Detect which cell encompasses the target text, then output its (x, y) center coordinate. 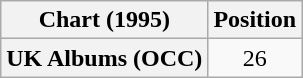
Position (255, 20)
UK Albums (OCC) (104, 58)
26 (255, 58)
Chart (1995) (104, 20)
